Detect which cell encompasses the target text, then output its (x, y) center coordinate. 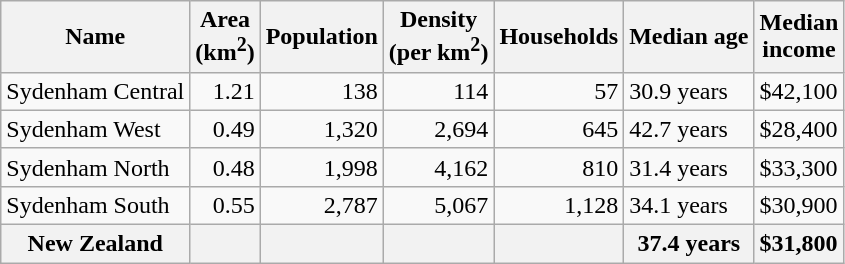
34.1 years (689, 205)
0.55 (225, 205)
1,320 (322, 129)
$30,900 (799, 205)
645 (559, 129)
Area(km2) (225, 37)
2,787 (322, 205)
1,998 (322, 167)
Sydenham North (96, 167)
Households (559, 37)
$42,100 (799, 91)
0.49 (225, 129)
Sydenham South (96, 205)
138 (322, 91)
$33,300 (799, 167)
2,694 (438, 129)
57 (559, 91)
Density(per km2) (438, 37)
Sydenham West (96, 129)
Median age (689, 37)
Medianincome (799, 37)
30.9 years (689, 91)
1,128 (559, 205)
42.7 years (689, 129)
37.4 years (689, 244)
Population (322, 37)
31.4 years (689, 167)
New Zealand (96, 244)
Sydenham Central (96, 91)
5,067 (438, 205)
$28,400 (799, 129)
0.48 (225, 167)
Name (96, 37)
810 (559, 167)
114 (438, 91)
4,162 (438, 167)
$31,800 (799, 244)
1.21 (225, 91)
